Locate the cell with the specified text and output its (x, y) center coordinate. 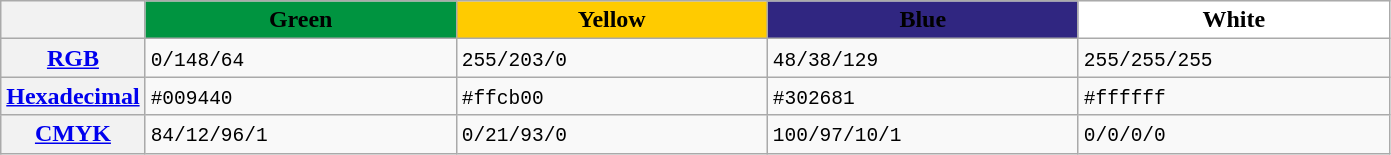
0/148/64 (300, 58)
Green (300, 20)
RGB (73, 58)
0/0/0/0 (1234, 134)
White (1234, 20)
255/255/255 (1234, 58)
Yellow (612, 20)
#009440 (300, 96)
CMYK (73, 134)
Blue (922, 20)
48/38/129 (922, 58)
#ffcb00 (612, 96)
#302681 (922, 96)
84/12/96/1 (300, 134)
255/203/0 (612, 58)
Hexadecimal (73, 96)
#ffffff (1234, 96)
0/21/93/0 (612, 134)
100/97/10/1 (922, 134)
